Find where the given text appears and provide that cell's center as [x, y] coordinate. 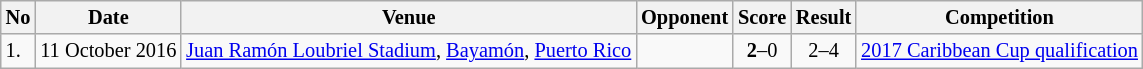
2–4 [824, 51]
Juan Ramón Loubriel Stadium, Bayamón, Puerto Rico [408, 51]
Competition [1000, 17]
Date [108, 17]
Score [762, 17]
2017 Caribbean Cup qualification [1000, 51]
Venue [408, 17]
11 October 2016 [108, 51]
Opponent [684, 17]
2–0 [762, 51]
No [18, 17]
1. [18, 51]
Result [824, 17]
